Output the [x, y] coordinate of the center of the cell containing the given text.  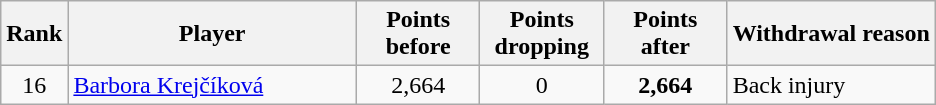
0 [542, 85]
Barbora Krejčíková [212, 85]
Rank [34, 34]
Points before [418, 34]
Back injury [831, 85]
Player [212, 34]
Withdrawal reason [831, 34]
16 [34, 85]
Points after [666, 34]
Points dropping [542, 34]
